For the text-containing cell, return its midpoint in (X, Y) coordinate format. 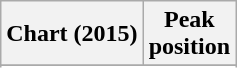
Chart (2015) (72, 34)
Peakposition (189, 34)
